Capture the cell that displays the provided text and extract its [X, Y] central coordinate. 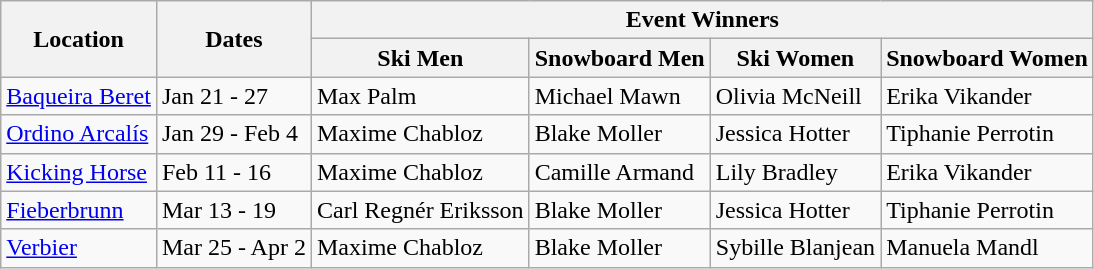
Camille Armand [620, 172]
Feb 11 - 16 [234, 172]
Manuela Mandl [988, 248]
Event Winners [702, 20]
Mar 13 - 19 [234, 210]
Olivia McNeill [795, 96]
Location [79, 39]
Dates [234, 39]
Snowboard Women [988, 58]
Snowboard Men [620, 58]
Max Palm [420, 96]
Verbier [79, 248]
Sybille Blanjean [795, 248]
Carl Regnér Eriksson [420, 210]
Ordino Arcalís [79, 134]
Ski Women [795, 58]
Jan 21 - 27 [234, 96]
Jan 29 - Feb 4 [234, 134]
Mar 25 - Apr 2 [234, 248]
Michael Mawn [620, 96]
Lily Bradley [795, 172]
Baqueira Beret [79, 96]
Kicking Horse [79, 172]
Ski Men [420, 58]
Fieberbrunn [79, 210]
